Detect which cell encompasses the target text, then output its [x, y] center coordinate. 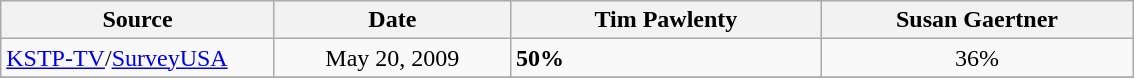
Date [392, 20]
50% [666, 58]
36% [976, 58]
KSTP-TV/SurveyUSA [138, 58]
May 20, 2009 [392, 58]
Source [138, 20]
Tim Pawlenty [666, 20]
Susan Gaertner [976, 20]
